Pinpoint the cell where the given text exists, returning its [x, y] midpoint coordinate. 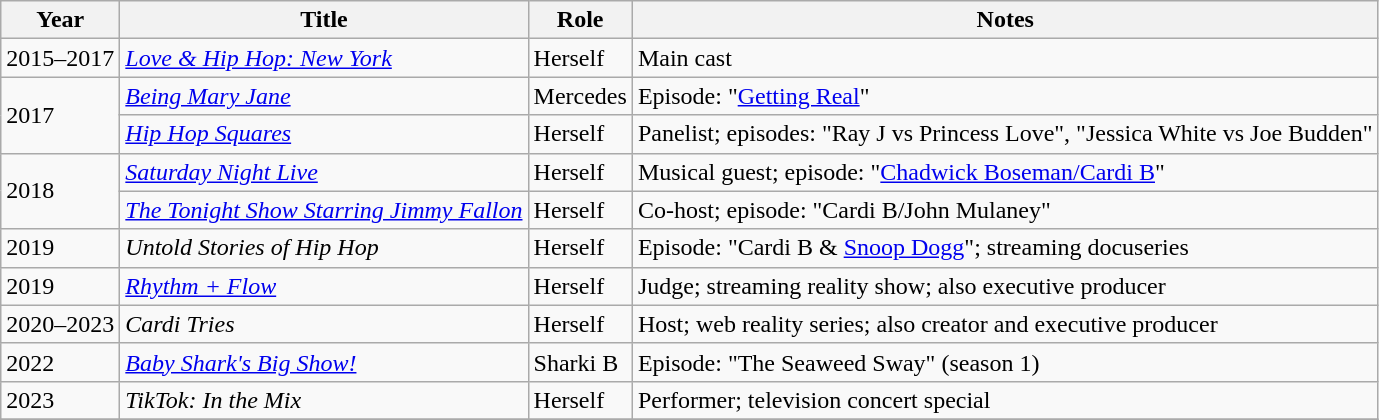
Love & Hip Hop: New York [324, 58]
Episode: "The Seaweed Sway" (season 1) [1005, 362]
Main cast [1005, 58]
Untold Stories of Hip Hop [324, 248]
Performer; television concert special [1005, 400]
Being Mary Jane [324, 96]
Sharki B [580, 362]
Panelist; episodes: "Ray J vs Princess Love", "Jessica White vs Joe Budden" [1005, 134]
2023 [60, 400]
Cardi Tries [324, 324]
Baby Shark's Big Show! [324, 362]
Rhythm + Flow [324, 286]
2015–2017 [60, 58]
Host; web reality series; also creator and executive producer [1005, 324]
2017 [60, 115]
2020–2023 [60, 324]
Title [324, 20]
Episode: "Cardi B & Snoop Dogg"; streaming docuseries [1005, 248]
Hip Hop Squares [324, 134]
The Tonight Show Starring Jimmy Fallon [324, 210]
TikTok: In the Mix [324, 400]
Episode: "Getting Real" [1005, 96]
Musical guest; episode: "Chadwick Boseman/Cardi B" [1005, 172]
Saturday Night Live [324, 172]
Co-host; episode: "Cardi B/John Mulaney" [1005, 210]
Notes [1005, 20]
Year [60, 20]
Judge; streaming reality show; also executive producer [1005, 286]
Mercedes [580, 96]
Role [580, 20]
2022 [60, 362]
2018 [60, 191]
